Return (x, y) of the center of cell containing provided text 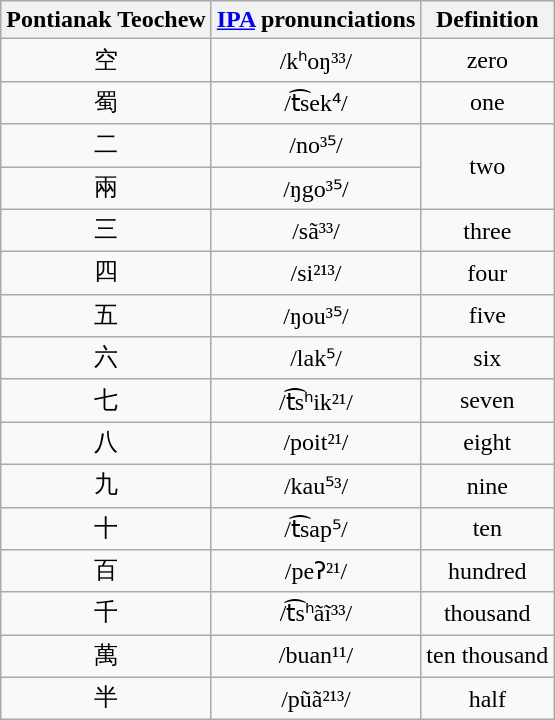
百 (106, 572)
two (488, 166)
Definition (488, 20)
九 (106, 486)
蜀 (106, 102)
兩 (106, 188)
six (488, 358)
/sã³³/ (316, 230)
nine (488, 486)
five (488, 316)
thousand (488, 614)
千 (106, 614)
seven (488, 400)
/t͡sek⁴/ (316, 102)
半 (106, 698)
/ŋou³⁵/ (316, 316)
/buan¹¹/ (316, 656)
/lak⁵/ (316, 358)
half (488, 698)
三 (106, 230)
/t͡sap⁵/ (316, 528)
七 (106, 400)
二 (106, 146)
ten (488, 528)
/t͡sʰik²¹/ (316, 400)
萬 (106, 656)
六 (106, 358)
ten thousand (488, 656)
eight (488, 444)
八 (106, 444)
four (488, 274)
/si²¹³/ (316, 274)
Pontianak Teochew (106, 20)
/t͡sʰãĩ³³/ (316, 614)
hundred (488, 572)
IPA pronunciations (316, 20)
/peʔ²¹/ (316, 572)
十 (106, 528)
/kau⁵³/ (316, 486)
五 (106, 316)
one (488, 102)
zero (488, 60)
空 (106, 60)
/no³⁵/ (316, 146)
three (488, 230)
/poit²¹/ (316, 444)
/ŋgo³⁵/ (316, 188)
/kʰoŋ³³/ (316, 60)
/pũã²¹³/ (316, 698)
四 (106, 274)
